Determine the [x, y] coordinate at the center of the cell enclosing the given text.  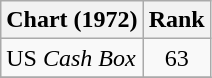
Chart (1972) [72, 20]
US Cash Box [72, 58]
63 [176, 58]
Rank [176, 20]
